Capture the cell that displays the provided text and extract its (X, Y) central coordinate. 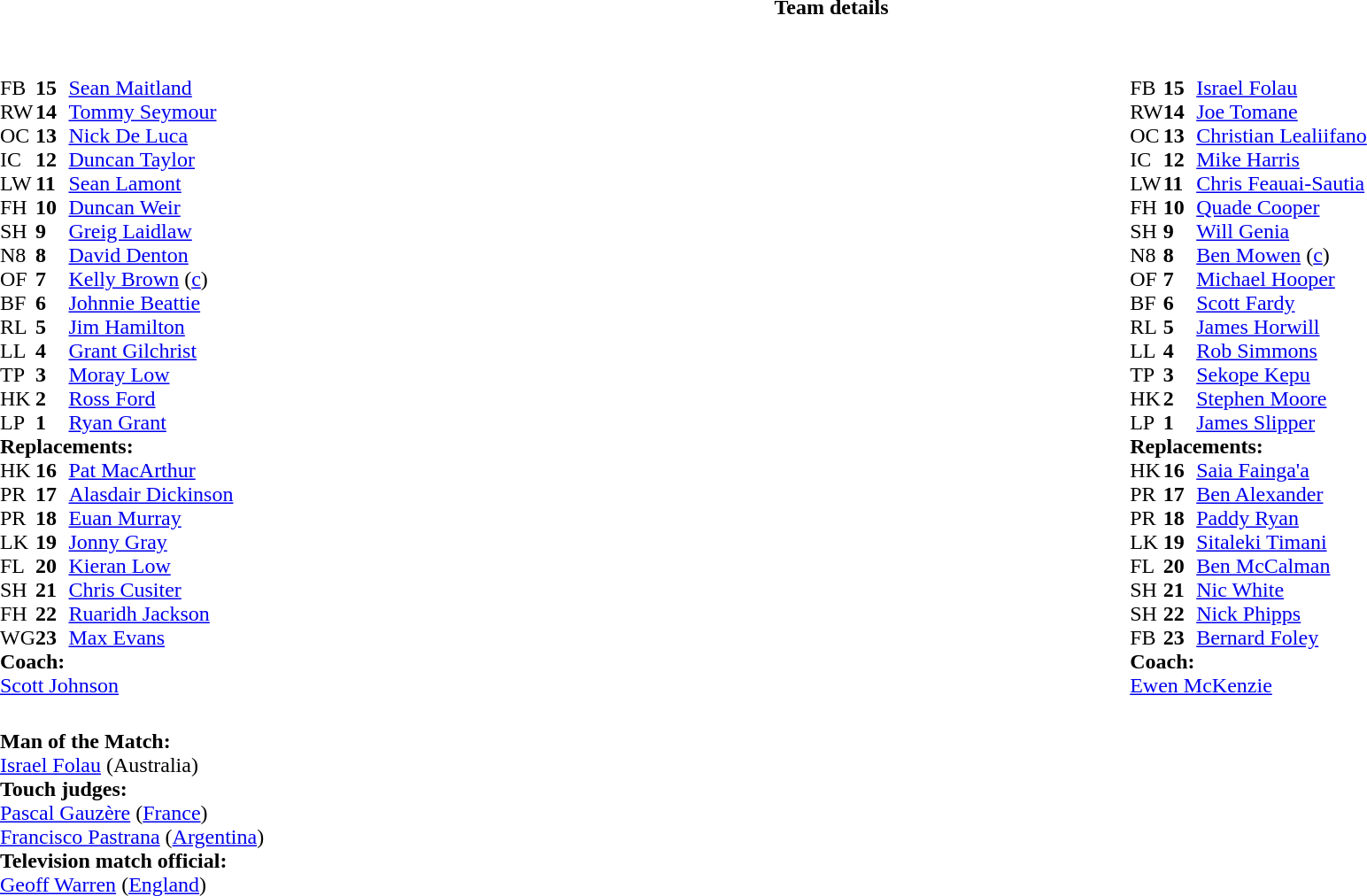
Joe Tomane (1282, 112)
Rob Simmons (1282, 351)
Chris Cusiter (151, 590)
Max Evans (151, 637)
Quade Cooper (1282, 207)
Saia Fainga'a (1282, 471)
Ruaridh Jackson (151, 614)
Johnnie Beattie (151, 303)
Chris Feauai-Sautia (1282, 184)
Duncan Weir (151, 207)
Scott Johnson (117, 685)
Stephen Moore (1282, 398)
Bernard Foley (1282, 637)
Ryan Grant (151, 423)
Ben Mowen (c) (1282, 255)
David Denton (151, 255)
Paddy Ryan (1282, 519)
Jim Hamilton (151, 328)
Michael Hooper (1282, 280)
Tommy Seymour (151, 112)
James Slipper (1282, 423)
Ben McCalman (1282, 567)
Scott Fardy (1282, 303)
Israel Folau (1282, 89)
Will Genia (1282, 232)
Ben Alexander (1282, 494)
WG (18, 637)
Nick Phipps (1282, 614)
Mike Harris (1282, 159)
Sean Maitland (151, 89)
Sitaleki Timani (1282, 542)
Kelly Brown (c) (151, 280)
Duncan Taylor (151, 159)
Sekope Kepu (1282, 375)
Nic White (1282, 590)
James Horwill (1282, 328)
Moray Low (151, 375)
Alasdair Dickinson (151, 494)
Greig Laidlaw (151, 232)
Pat MacArthur (151, 471)
Euan Murray (151, 519)
Kieran Low (151, 567)
Ewen McKenzie (1248, 685)
Ross Ford (151, 398)
Christian Lealiifano (1282, 136)
Grant Gilchrist (151, 351)
Sean Lamont (151, 184)
Jonny Gray (151, 542)
Nick De Luca (151, 136)
